Find where the given text appears and provide that cell's center as (X, Y) coordinate. 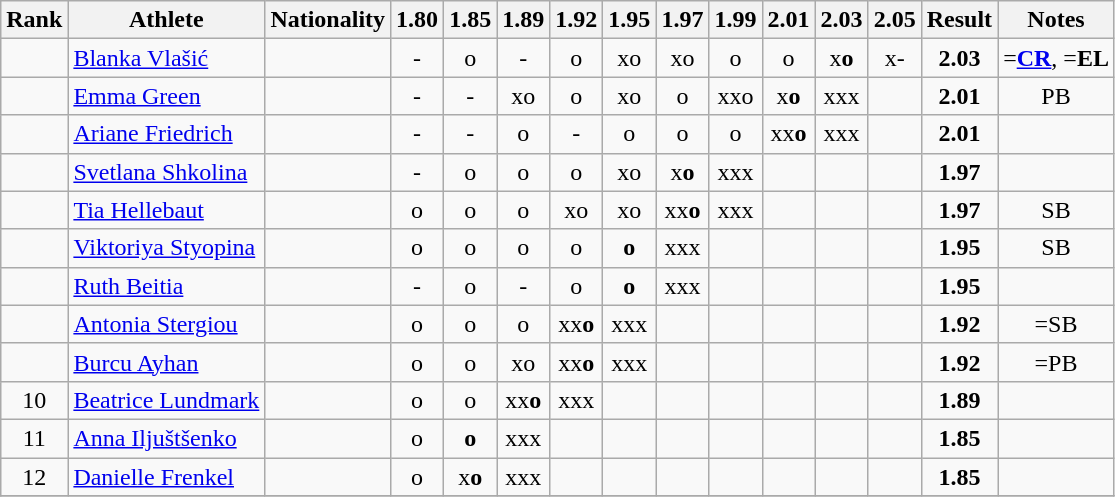
=SB (1056, 324)
Svetlana Shkolina (166, 172)
Beatrice Lundmark (166, 400)
Rank (34, 20)
1.99 (736, 20)
Antonia Stergiou (166, 324)
2.05 (894, 20)
Viktoriya Styopina (166, 248)
10 (34, 400)
Anna Iljuštšenko (166, 438)
Ruth Beitia (166, 286)
Result (959, 20)
12 (34, 477)
PB (1056, 96)
Blanka Vlašić (166, 58)
Nationality (328, 20)
x- (894, 58)
Danielle Frenkel (166, 477)
Ariane Friedrich (166, 134)
1.80 (418, 20)
=PB (1056, 362)
Notes (1056, 20)
11 (34, 438)
Athlete (166, 20)
Tia Hellebaut (166, 210)
=CR, =EL (1056, 58)
Emma Green (166, 96)
Burcu Ayhan (166, 362)
